Identify which cell holds the provided text, then report its [x, y] central coordinate. 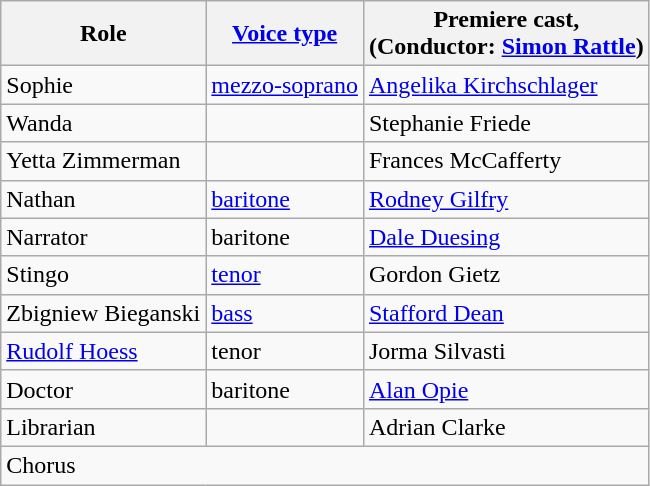
Gordon Gietz [506, 275]
Stingo [104, 275]
Stafford Dean [506, 313]
Rudolf Hoess [104, 351]
Jorma Silvasti [506, 351]
Rodney Gilfry [506, 199]
Yetta Zimmerman [104, 161]
Narrator [104, 237]
Alan Opie [506, 389]
Voice type [285, 34]
Librarian [104, 427]
mezzo-soprano [285, 85]
bass [285, 313]
Sophie [104, 85]
Zbigniew Bieganski [104, 313]
Premiere cast,(Conductor: Simon Rattle) [506, 34]
Dale Duesing [506, 237]
Stephanie Friede [506, 123]
Wanda [104, 123]
Angelika Kirchschlager [506, 85]
Nathan [104, 199]
Frances McCafferty [506, 161]
Role [104, 34]
Chorus [325, 465]
Adrian Clarke [506, 427]
Doctor [104, 389]
